Return the [X, Y] coordinate for the center point of the cell that contains the specified text.  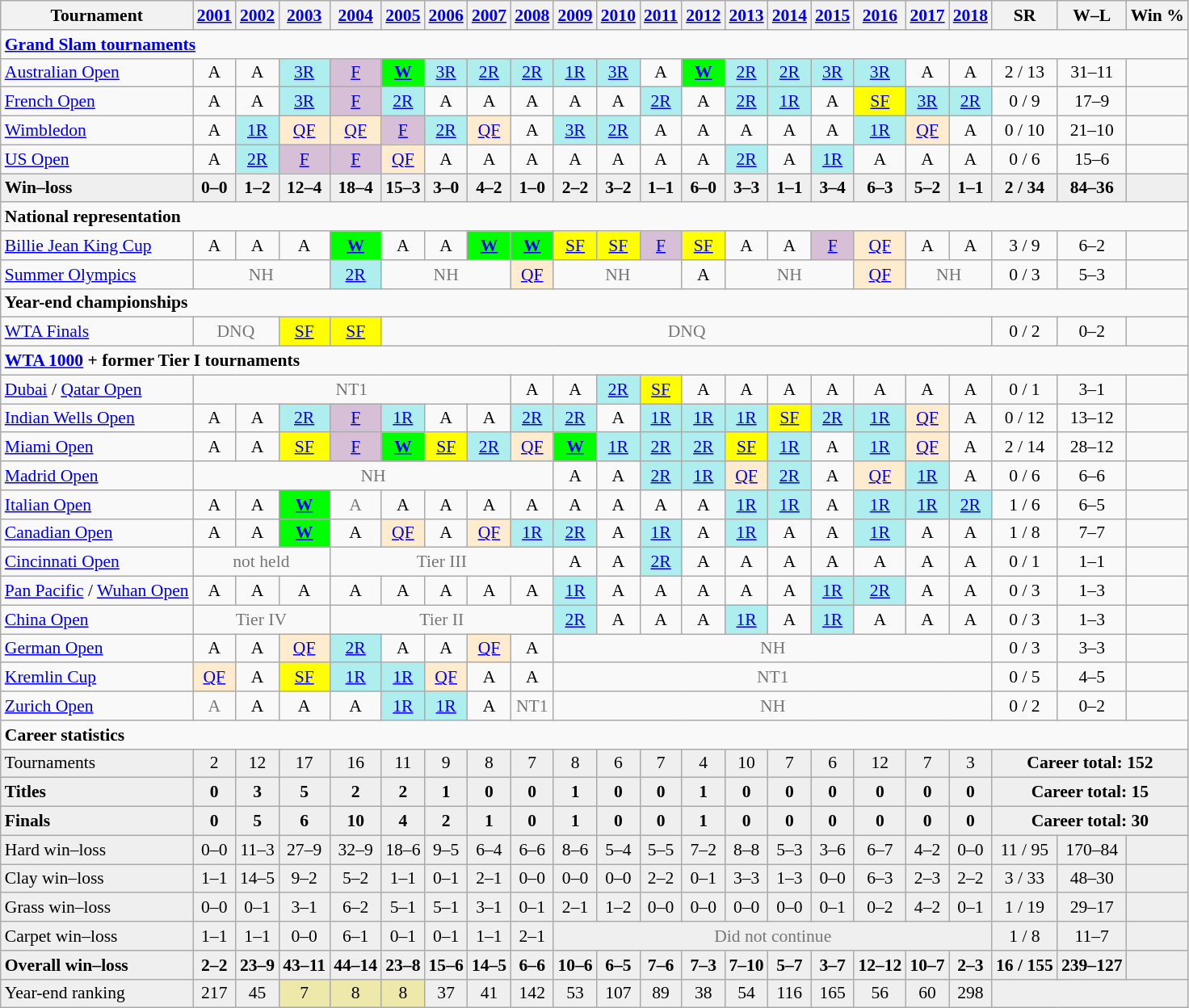
43–11 [304, 965]
9–2 [304, 879]
11 / 95 [1024, 850]
2007 [489, 15]
2 / 34 [1024, 188]
11–7 [1092, 936]
239–127 [1092, 965]
Zurich Open [97, 706]
French Open [97, 102]
2003 [304, 15]
3–4 [832, 188]
2015 [832, 15]
165 [832, 993]
2016 [880, 15]
5–4 [619, 850]
2008 [531, 15]
13–12 [1092, 418]
84–36 [1092, 188]
107 [619, 993]
17–9 [1092, 102]
7–2 [703, 850]
Clay win–loss [97, 879]
8–8 [746, 850]
Kremlin Cup [97, 678]
Year-end championships [594, 303]
Career total: 152 [1090, 763]
0 / 5 [1024, 678]
29–17 [1092, 908]
16 [355, 763]
2013 [746, 15]
6–7 [880, 850]
2014 [790, 15]
32–9 [355, 850]
Titles [97, 792]
US Open [97, 159]
Madrid Open [97, 476]
2001 [215, 15]
Win % [1157, 15]
7–10 [746, 965]
Overall win–loss [97, 965]
89 [661, 993]
41 [489, 993]
0 / 10 [1024, 131]
1–0 [531, 188]
3–2 [619, 188]
2 / 13 [1024, 73]
10–6 [575, 965]
16 / 155 [1024, 965]
217 [215, 993]
5–7 [790, 965]
31–11 [1092, 73]
1 / 6 [1024, 505]
Summer Olympics [97, 275]
23–9 [257, 965]
1 / 19 [1024, 908]
18–6 [402, 850]
3 / 9 [1024, 246]
Finals [97, 821]
8–6 [575, 850]
15–3 [402, 188]
23–8 [402, 965]
5–5 [661, 850]
Tournaments [97, 763]
not held [262, 562]
2004 [355, 15]
3–7 [832, 965]
Pan Pacific / Wuhan Open [97, 591]
Miami Open [97, 447]
7–7 [1092, 533]
Win–loss [97, 188]
W–L [1092, 15]
Tier III [441, 562]
6–4 [489, 850]
2010 [619, 15]
3–6 [832, 850]
Australian Open [97, 73]
Hard win–loss [97, 850]
7–6 [661, 965]
11–3 [257, 850]
170–84 [1092, 850]
3 / 33 [1024, 879]
Italian Open [97, 505]
53 [575, 993]
2012 [703, 15]
60 [927, 993]
WTA Finals [97, 332]
6–1 [355, 936]
3–0 [446, 188]
Tier IV [262, 619]
2 / 14 [1024, 447]
2018 [971, 15]
Wimbledon [97, 131]
116 [790, 993]
2011 [661, 15]
Did not continue [772, 936]
18–4 [355, 188]
Grand Slam tournaments [594, 44]
Tournament [97, 15]
Career total: 30 [1090, 821]
6–0 [703, 188]
12–12 [880, 965]
38 [703, 993]
142 [531, 993]
2005 [402, 15]
56 [880, 993]
WTA 1000 + former Tier I tournaments [594, 361]
National representation [594, 217]
0 / 12 [1024, 418]
Billie Jean King Cup [97, 246]
10–7 [927, 965]
Grass win–loss [97, 908]
21–10 [1092, 131]
7–3 [703, 965]
37 [446, 993]
298 [971, 993]
12–4 [304, 188]
54 [746, 993]
German Open [97, 649]
11 [402, 763]
Dubai / Qatar Open [97, 389]
28–12 [1092, 447]
Tier II [441, 619]
China Open [97, 619]
9 [446, 763]
2017 [927, 15]
17 [304, 763]
2002 [257, 15]
Canadian Open [97, 533]
SR [1024, 15]
2006 [446, 15]
0 / 9 [1024, 102]
Cincinnati Open [97, 562]
9–5 [446, 850]
44–14 [355, 965]
2009 [575, 15]
Year-end ranking [97, 993]
Indian Wells Open [97, 418]
4–5 [1092, 678]
Career total: 15 [1090, 792]
48–30 [1092, 879]
45 [257, 993]
Carpet win–loss [97, 936]
Career statistics [594, 735]
27–9 [304, 850]
